Find where the given text appears and provide that cell's center as (x, y) coordinate. 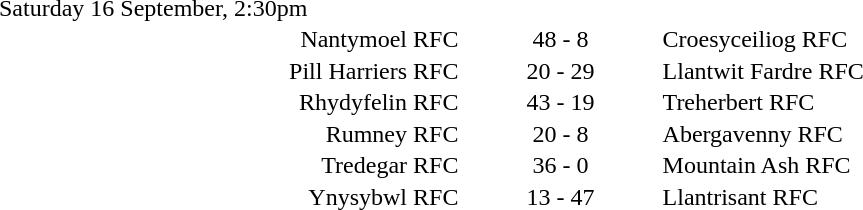
20 - 8 (560, 134)
20 - 29 (560, 71)
48 - 8 (560, 39)
43 - 19 (560, 103)
36 - 0 (560, 165)
